Identify which cell holds the provided text, then report its [x, y] central coordinate. 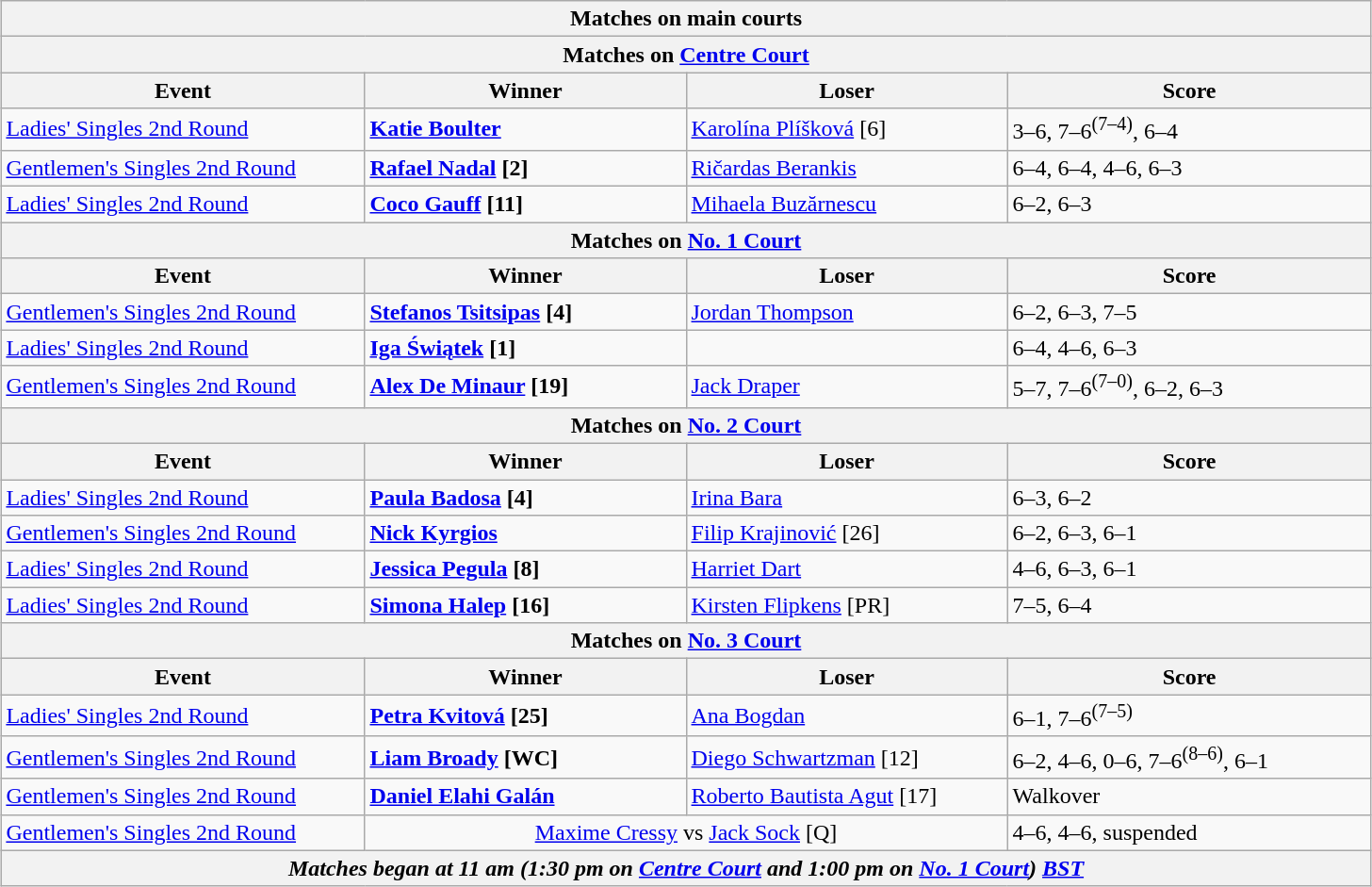
Liam Broady [WC] [526, 758]
4–6, 4–6, suspended [1189, 832]
4–6, 6–3, 6–1 [1189, 569]
Matches on main courts [686, 19]
Matches on No. 1 Court [686, 240]
Walkover [1189, 797]
Mihaela Buzărnescu [846, 205]
Jack Draper [846, 386]
6–2, 6–3 [1189, 205]
Rafael Nadal [2] [526, 168]
Nick Kyrgios [526, 534]
Petra Kvitová [25] [526, 716]
Karolína Plíšková [6] [846, 130]
Matches on No. 3 Court [686, 641]
Jordan Thompson [846, 312]
Iga Świątek [1] [526, 348]
Ričardas Berankis [846, 168]
Katie Boulter [526, 130]
Kirsten Flipkens [PR] [846, 605]
Matches on Centre Court [686, 55]
6–2, 6–3, 7–5 [1189, 312]
5–7, 7–6(7–0), 6–2, 6–3 [1189, 386]
6–2, 4–6, 0–6, 7–6(8–6), 6–1 [1189, 758]
6–4, 4–6, 6–3 [1189, 348]
Jessica Pegula [8] [526, 569]
6–3, 6–2 [1189, 498]
Maxime Cressy vs Jack Sock [Q] [686, 832]
Filip Krajinović [26] [846, 534]
Simona Halep [16] [526, 605]
Ana Bogdan [846, 716]
3–6, 7–6(7–4), 6–4 [1189, 130]
7–5, 6–4 [1189, 605]
Matches on No. 2 Court [686, 425]
Paula Badosa [4] [526, 498]
Diego Schwartzman [12] [846, 758]
6–4, 6–4, 4–6, 6–3 [1189, 168]
6–2, 6–3, 6–1 [1189, 534]
Harriet Dart [846, 569]
Alex De Minaur [19] [526, 386]
Coco Gauff [11] [526, 205]
Roberto Bautista Agut [17] [846, 797]
Daniel Elahi Galán [526, 797]
Stefanos Tsitsipas [4] [526, 312]
Matches began at 11 am (1:30 pm on Centre Court and 1:00 pm on No. 1 Court) BST [686, 868]
Irina Bara [846, 498]
6–1, 7–6(7–5) [1189, 716]
